Output the (X, Y) coordinate of the center of the cell containing the given text.  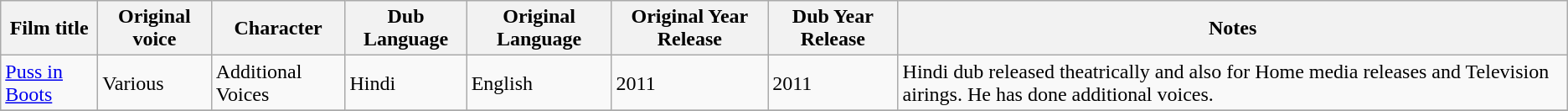
Puss in Boots (49, 82)
Various (155, 82)
Original Year Release (690, 29)
Hindi (405, 82)
Additional Voices (278, 82)
Notes (1233, 29)
English (539, 82)
Dub Language (405, 29)
Hindi dub released theatrically and also for Home media releases and Television airings. He has done additional voices. (1233, 82)
Original Language (539, 29)
Film title (49, 29)
Original voice (155, 29)
Character (278, 29)
Dub Year Release (833, 29)
